For the text-containing cell, return its midpoint in [x, y] coordinate format. 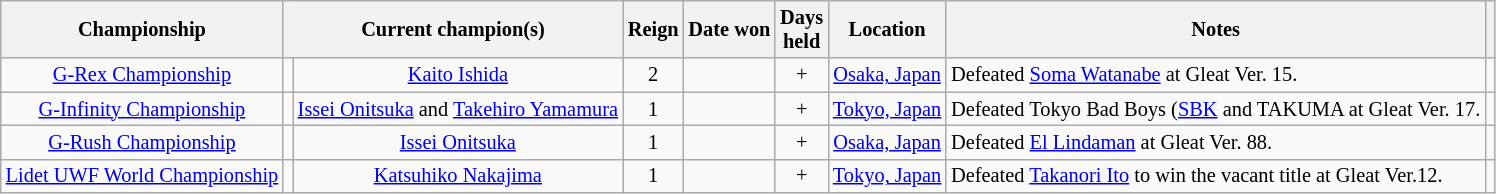
Defeated El Lindaman at Gleat Ver. 88. [1216, 142]
Defeated Takanori Ito to win the vacant title at Gleat Ver.12. [1216, 176]
G-Rex Championship [142, 75]
2 [654, 75]
Current champion(s) [453, 29]
Date won [730, 29]
Katsuhiko Nakajima [458, 176]
G-Infinity Championship [142, 109]
G-Rush Championship [142, 142]
Notes [1216, 29]
Championship [142, 29]
Kaito Ishida [458, 75]
Daysheld [802, 29]
Issei Onitsuka [458, 142]
Lidet UWF World Championship [142, 176]
Reign [654, 29]
Issei Onitsuka and Takehiro Yamamura [458, 109]
Defeated Soma Watanabe at Gleat Ver. 15. [1216, 75]
Defeated Tokyo Bad Boys (SBK and TAKUMA at Gleat Ver. 17. [1216, 109]
Location [887, 29]
